Scan for the cell matching the given text and deliver its (X, Y) coordinate at center. 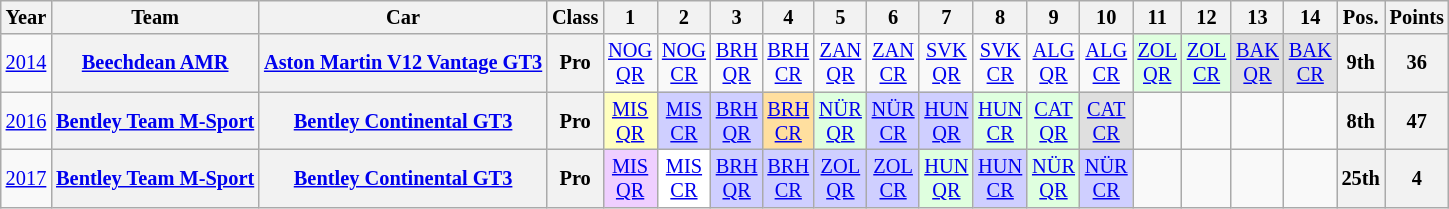
36 (1417, 63)
BAKCR (1310, 63)
ALGCR (1106, 63)
Class (575, 17)
SVKQR (946, 63)
2017 (26, 178)
CATCR (1106, 121)
8 (1000, 17)
5 (840, 17)
Year (26, 17)
Pos. (1361, 17)
3 (737, 17)
CATQR (1054, 121)
9 (1054, 17)
2 (684, 17)
7 (946, 17)
ALGQR (1054, 63)
Points (1417, 17)
Car (403, 17)
Beechdean AMR (155, 63)
ZANQR (840, 63)
NOGQR (630, 63)
Aston Martin V12 Vantage GT3 (403, 63)
9th (1361, 63)
2016 (26, 121)
12 (1206, 17)
2014 (26, 63)
SVKCR (1000, 63)
Team (155, 17)
10 (1106, 17)
25th (1361, 178)
47 (1417, 121)
NOGCR (684, 63)
8th (1361, 121)
ZANCR (894, 63)
BAKQR (1258, 63)
1 (630, 17)
11 (1158, 17)
13 (1258, 17)
14 (1310, 17)
6 (894, 17)
